Output the (X, Y) coordinate of the center of the cell containing the given text.  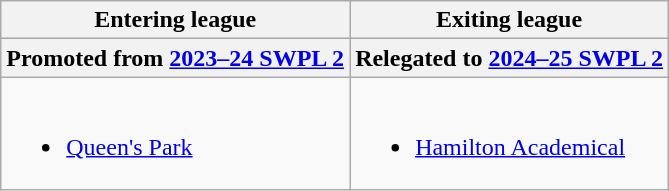
Exiting league (510, 20)
Promoted from 2023–24 SWPL 2 (176, 58)
Relegated to 2024–25 SWPL 2 (510, 58)
Entering league (176, 20)
Hamilton Academical (510, 134)
Queen's Park (176, 134)
